Return [X, Y] of the center of cell containing provided text 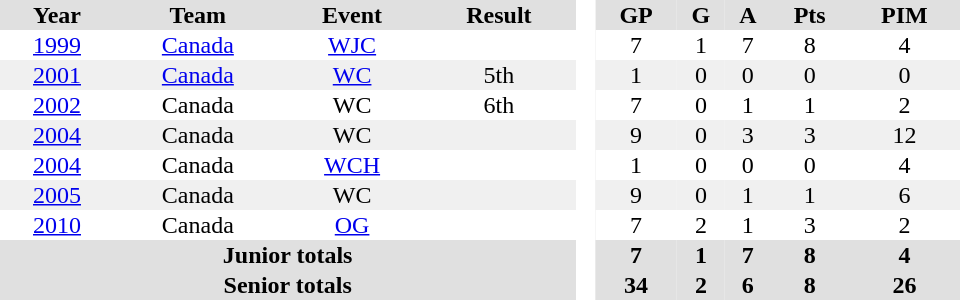
Year [57, 15]
Event [352, 15]
GP [636, 15]
2002 [57, 105]
2010 [57, 225]
PIM [904, 15]
26 [904, 285]
OG [352, 225]
Team [198, 15]
2005 [57, 195]
2001 [57, 75]
Result [500, 15]
WJC [352, 45]
G [701, 15]
Pts [810, 15]
WCH [352, 165]
34 [636, 285]
A [748, 15]
Junior totals [288, 255]
12 [904, 135]
Senior totals [288, 285]
6th [500, 105]
1999 [57, 45]
5th [500, 75]
